Determine the (X, Y) coordinate at the center of the cell enclosing the given text.  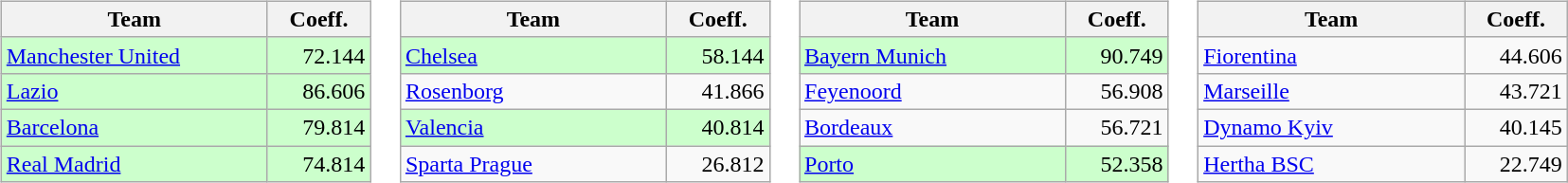
79.814 (318, 127)
43.721 (1516, 91)
Rosenborg (532, 91)
56.721 (1118, 127)
56.908 (1118, 91)
Chelsea (532, 55)
Feyenoord (932, 91)
Marseille (1332, 91)
Bordeaux (932, 127)
Hertha BSC (1332, 164)
86.606 (318, 91)
Sparta Prague (532, 164)
22.749 (1516, 164)
41.866 (718, 91)
40.814 (718, 127)
Lazio (135, 91)
Fiorentina (1332, 55)
Bayern Munich (932, 55)
58.144 (718, 55)
Porto (932, 164)
72.144 (318, 55)
Dynamo Kyiv (1332, 127)
40.145 (1516, 127)
44.606 (1516, 55)
Manchester United (135, 55)
Real Madrid (135, 164)
90.749 (1118, 55)
74.814 (318, 164)
52.358 (1118, 164)
Valencia (532, 127)
Barcelona (135, 127)
26.812 (718, 164)
